Find where the given text appears and provide that cell's center as [x, y] coordinate. 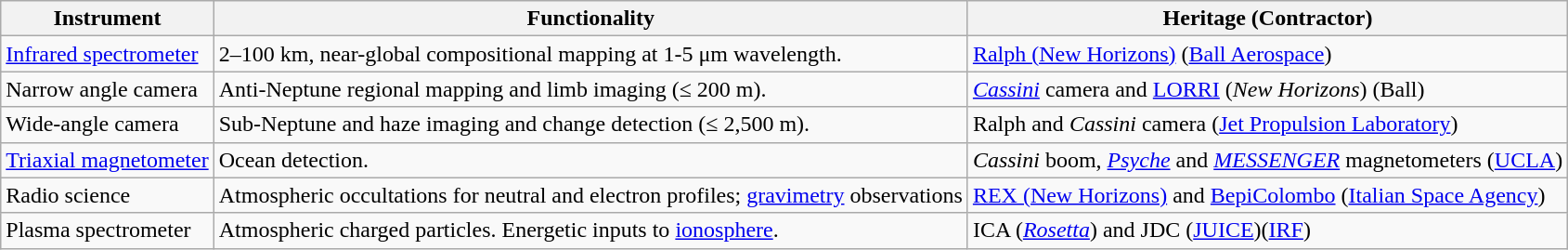
Instrument [108, 19]
Ralph (New Horizons) (Ball Aerospace) [1267, 54]
Atmospheric charged particles. Energetic inputs to ionosphere. [590, 230]
Wide-angle camera [108, 125]
2–100 km, near-global compositional mapping at 1-5 μm wavelength. [590, 54]
Functionality [590, 19]
ICA (Rosetta) and JDC (JUICE)(IRF) [1267, 230]
Atmospheric occultations for neutral and electron profiles; gravimetry observations [590, 195]
Narrow angle camera [108, 89]
Ocean detection. [590, 160]
Infrared spectrometer [108, 54]
Cassini boom, Psyche and MESSENGER magnetometers (UCLA) [1267, 160]
Cassini camera and LORRI (New Horizons) (Ball) [1267, 89]
Sub-Neptune and haze imaging and change detection (≤ 2,500 m). [590, 125]
Ralph and Cassini camera (Jet Propulsion Laboratory) [1267, 125]
Radio science [108, 195]
REX (New Horizons) and BepiColombo (Italian Space Agency) [1267, 195]
Triaxial magnetometer [108, 160]
Plasma spectrometer [108, 230]
Heritage (Contractor) [1267, 19]
Anti-Neptune regional mapping and limb imaging (≤ 200 m). [590, 89]
